Scan for the cell matching the given text and deliver its (X, Y) coordinate at center. 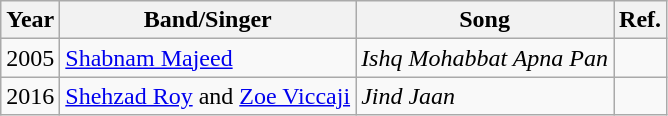
2005 (30, 58)
Ishq Mohabbat Apna Pan (485, 58)
Year (30, 20)
Shabnam Majeed (208, 58)
Shehzad Roy and Zoe Viccaji (208, 96)
Song (485, 20)
Band/Singer (208, 20)
2016 (30, 96)
Jind Jaan (485, 96)
Ref. (640, 20)
